Capture the cell that displays the provided text and extract its (x, y) central coordinate. 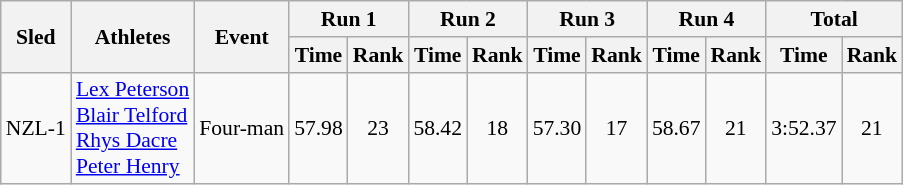
Sled (36, 36)
Run 3 (588, 19)
57.30 (558, 128)
Lex PetersonBlair TelfordRhys DacrePeter Henry (132, 128)
3:52.37 (804, 128)
58.42 (438, 128)
Run 2 (468, 19)
Run 4 (706, 19)
18 (498, 128)
NZL-1 (36, 128)
Event (242, 36)
Run 1 (348, 19)
Total (834, 19)
23 (378, 128)
58.67 (676, 128)
Athletes (132, 36)
Four-man (242, 128)
57.98 (318, 128)
17 (616, 128)
